Detect which cell encompasses the target text, then output its (X, Y) center coordinate. 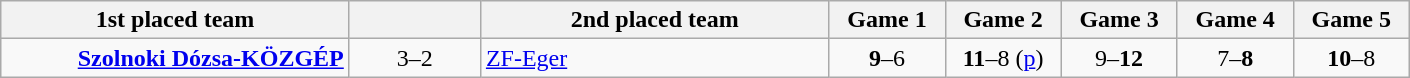
Game 5 (1351, 20)
10–8 (1351, 58)
Game 4 (1235, 20)
Game 2 (1003, 20)
ZF-Eger (654, 58)
9–6 (887, 58)
11–8 (p) (1003, 58)
9–12 (1119, 58)
1st placed team (176, 20)
Szolnoki Dózsa-KÖZGÉP (176, 58)
3–2 (414, 58)
Game 1 (887, 20)
2nd placed team (654, 20)
7–8 (1235, 58)
Game 3 (1119, 20)
